Determine the [X, Y] coordinate at the center of the cell enclosing the given text.  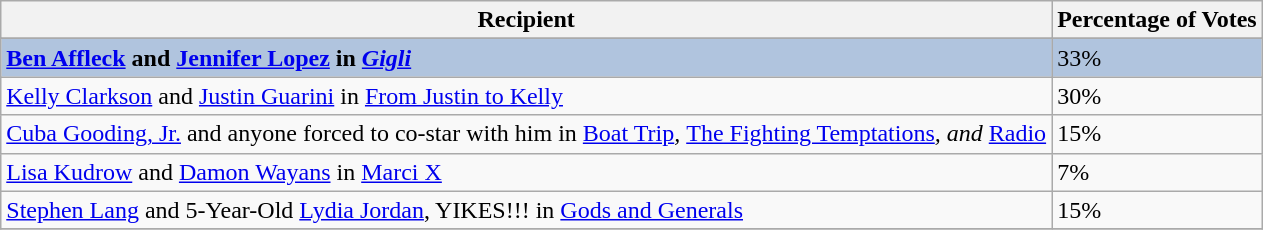
Lisa Kudrow and Damon Wayans in Marci X [526, 172]
Cuba Gooding, Jr. and anyone forced to co-star with him in Boat Trip, The Fighting Temptations, and Radio [526, 134]
Kelly Clarkson and Justin Guarini in From Justin to Kelly [526, 96]
Stephen Lang and 5-Year-Old Lydia Jordan, YIKES!!! in Gods and Generals [526, 210]
30% [1158, 96]
33% [1158, 58]
Recipient [526, 20]
Percentage of Votes [1158, 20]
Ben Affleck and Jennifer Lopez in Gigli [526, 58]
7% [1158, 172]
